Identify which cell holds the provided text, then report its [x, y] central coordinate. 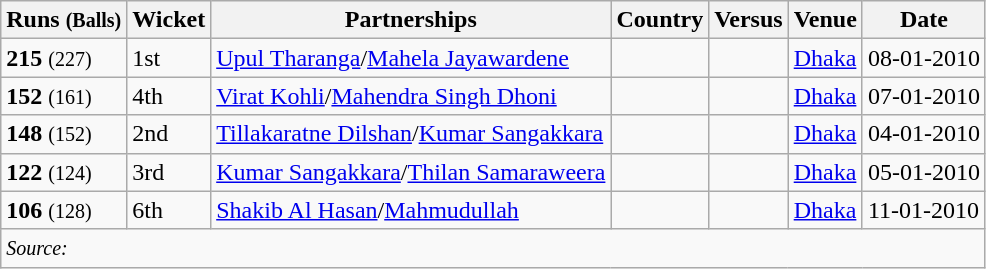
3rd [169, 172]
Versus [749, 20]
148 (152) [64, 134]
Venue [825, 20]
Partnerships [411, 20]
11-01-2010 [924, 210]
6th [169, 210]
04-01-2010 [924, 134]
1st [169, 58]
Country [660, 20]
08-01-2010 [924, 58]
Wicket [169, 20]
Date [924, 20]
106 (128) [64, 210]
07-01-2010 [924, 96]
Shakib Al Hasan/Mahmudullah [411, 210]
2nd [169, 134]
Upul Tharanga/Mahela Jayawardene [411, 58]
215 (227) [64, 58]
4th [169, 96]
122 (124) [64, 172]
05-01-2010 [924, 172]
Kumar Sangakkara/Thilan Samaraweera [411, 172]
152 (161) [64, 96]
Tillakaratne Dilshan/Kumar Sangakkara [411, 134]
Source: [494, 248]
Virat Kohli/Mahendra Singh Dhoni [411, 96]
Runs (Balls) [64, 20]
